Detect which cell encompasses the target text, then output its [X, Y] center coordinate. 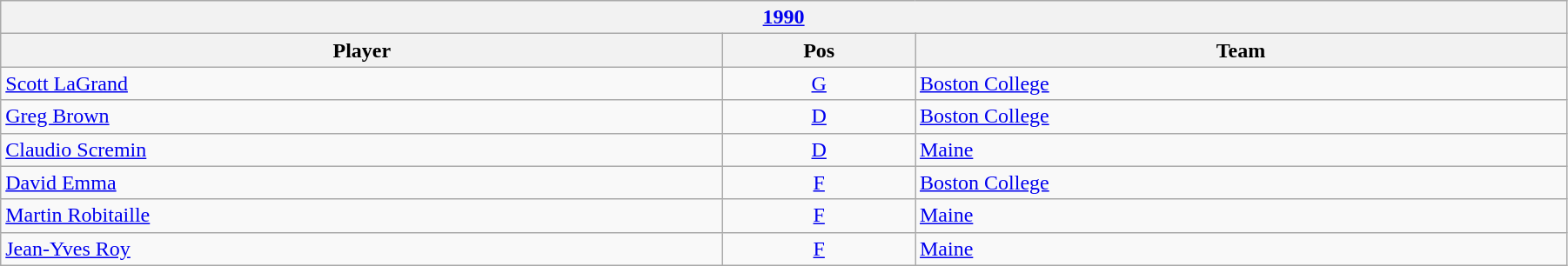
Martin Robitaille [362, 216]
Pos [820, 50]
Scott LaGrand [362, 83]
1990 [784, 17]
Player [362, 50]
Jean-Yves Roy [362, 249]
Claudio Scremin [362, 150]
David Emma [362, 183]
Team [1241, 50]
Greg Brown [362, 116]
G [820, 83]
